Return the (X, Y) coordinate for the center point of the cell that contains the specified text.  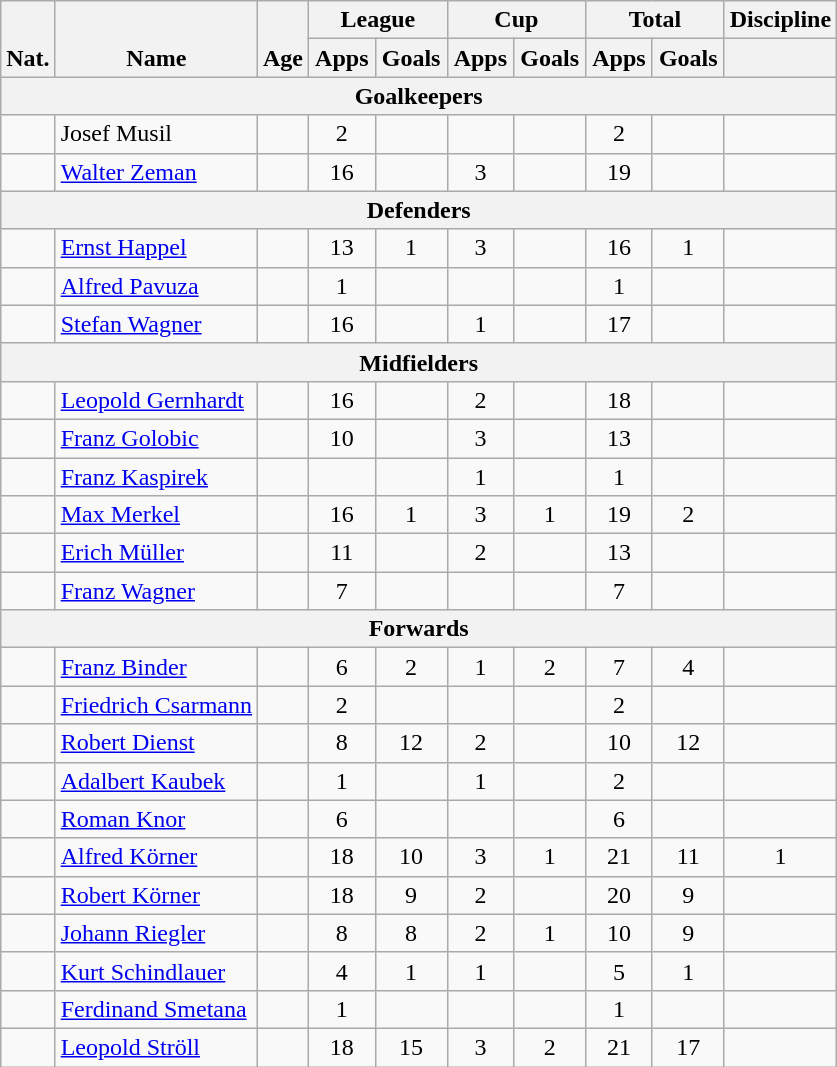
Alfred Pavuza (156, 286)
League (378, 20)
5 (620, 971)
Robert Körner (156, 895)
Friedrich Csarmann (156, 705)
Ernst Happel (156, 248)
20 (620, 895)
Cup (516, 20)
Age (284, 39)
Johann Riegler (156, 933)
Leopold Gernhardt (156, 400)
Midfielders (419, 362)
Alfred Körner (156, 857)
Discipline (780, 20)
Franz Golobic (156, 438)
Goalkeepers (419, 96)
Total (656, 20)
Franz Wagner (156, 591)
Name (156, 39)
Ferdinand Smetana (156, 1009)
15 (411, 1047)
Stefan Wagner (156, 324)
Robert Dienst (156, 743)
Max Merkel (156, 515)
Josef Musil (156, 134)
Adalbert Kaubek (156, 781)
Defenders (419, 210)
Walter Zeman (156, 172)
Forwards (419, 629)
Franz Binder (156, 667)
Kurt Schindlauer (156, 971)
Roman Knor (156, 819)
Erich Müller (156, 553)
Franz Kaspirek (156, 477)
Nat. (28, 39)
Leopold Ströll (156, 1047)
